Locate the cell with the specified text and output its [x, y] center coordinate. 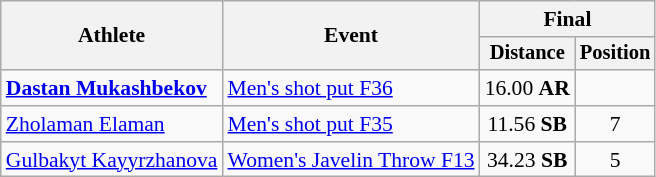
7 [615, 124]
11.56 SB [528, 124]
16.00 AR [528, 88]
Distance [528, 54]
Event [350, 36]
Position [615, 54]
Zholaman Elaman [112, 124]
Men's shot put F36 [350, 88]
Dastan Mukashbekov [112, 88]
Men's shot put F35 [350, 124]
Final [568, 19]
Athlete [112, 36]
